Provide the (X, Y) coordinate of the cell's center where the given text is located.  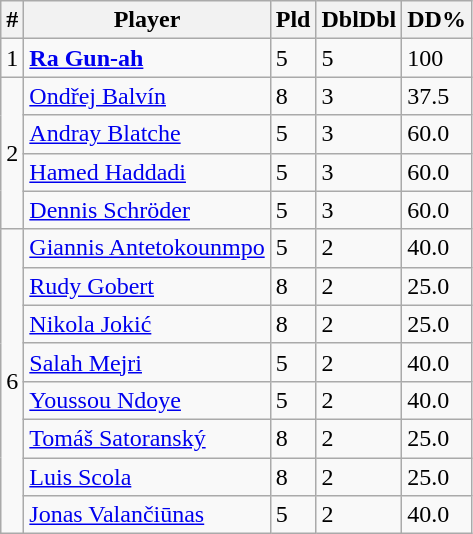
Rudy Gobert (147, 286)
Andray Blatche (147, 134)
# (12, 20)
Ra Gun-ah (147, 58)
Giannis Antetokounmpo (147, 248)
Jonas Valančiūnas (147, 515)
Pld (293, 20)
Salah Mejri (147, 362)
Ondřej Balvín (147, 96)
100 (437, 58)
Player (147, 20)
Nikola Jokić (147, 324)
Dennis Schröder (147, 210)
Hamed Haddadi (147, 172)
DblDbl (359, 20)
Luis Scola (147, 477)
6 (12, 381)
37.5 (437, 96)
1 (12, 58)
Youssou Ndoye (147, 400)
Tomáš Satoranský (147, 438)
DD% (437, 20)
